Pinpoint the cell where the given text exists, returning its (X, Y) midpoint coordinate. 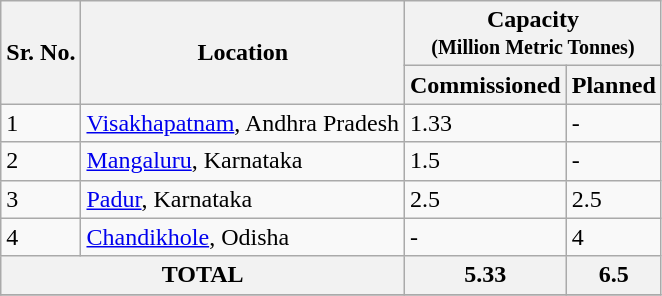
3 (41, 199)
Location (243, 52)
Mangaluru, Karnataka (243, 161)
1.5 (486, 161)
Capacity (Million Metric Tonnes) (534, 34)
Chandikhole, Odisha (243, 237)
Commissioned (486, 85)
2 (41, 161)
Planned (614, 85)
1.33 (486, 123)
6.5 (614, 275)
TOTAL (203, 275)
Visakhapatnam, Andhra Pradesh (243, 123)
5.33 (486, 275)
Sr. No. (41, 52)
Padur, Karnataka (243, 199)
1 (41, 123)
